Determine the [X, Y] coordinate at the center of the cell enclosing the given text.  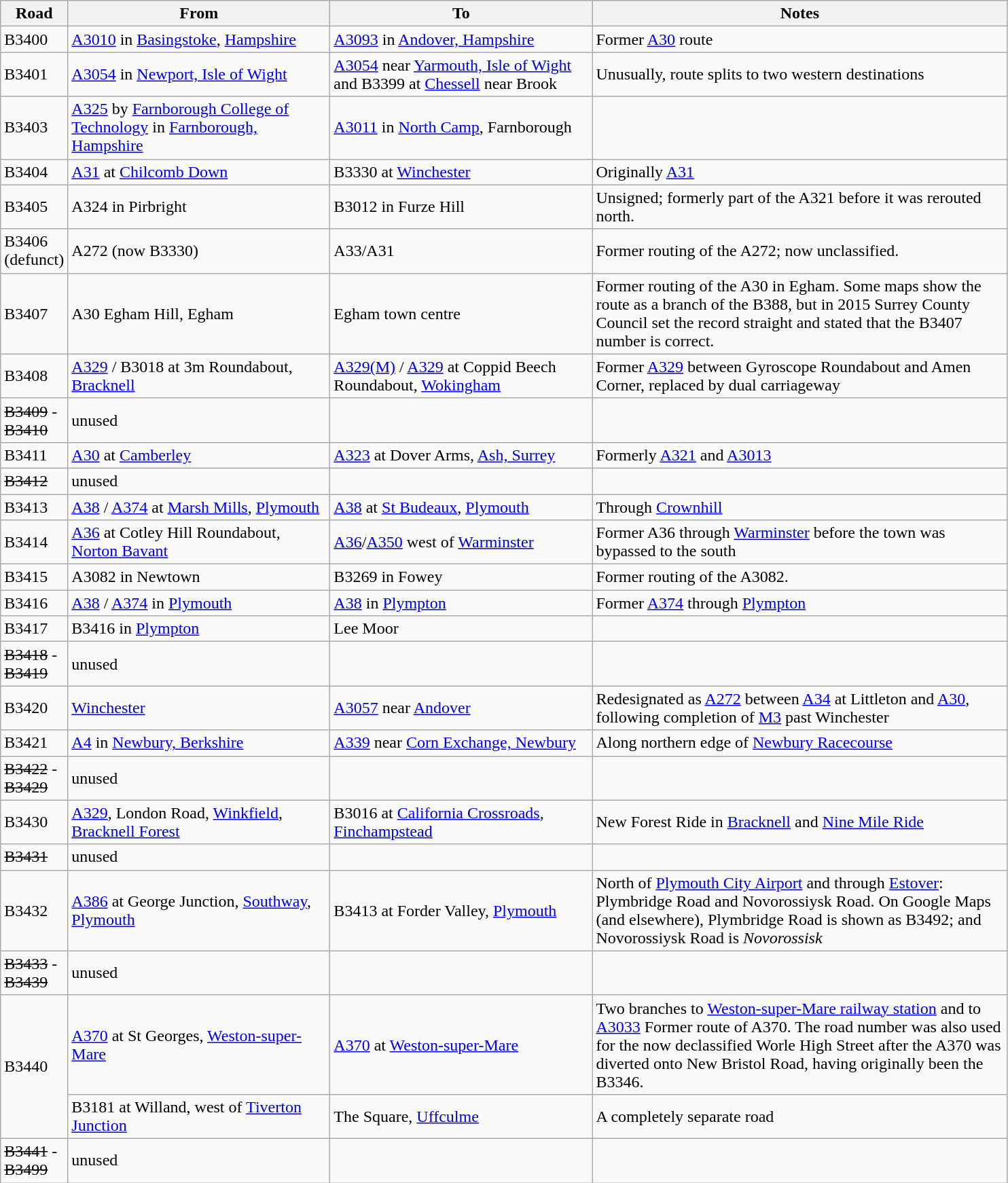
B3405 [34, 206]
A36/A350 west of Warminster [461, 542]
B3417 [34, 629]
Road [34, 14]
Former A329 between Gyroscope Roundabout and Amen Corner, replaced by dual carriageway [800, 376]
Through Crownhill [800, 507]
B3409 - B3410 [34, 420]
B3441 - B3499 [34, 1160]
New Forest Ride in Bracknell and Nine Mile Ride [800, 822]
A339 near Corn Exchange, Newbury [461, 743]
B3431 [34, 857]
Formerly A321 and A3013 [800, 455]
The Square, Uffculme [461, 1116]
A30 Egham Hill, Egham [199, 314]
B3416 [34, 603]
B3407 [34, 314]
B3412 [34, 481]
B3413 at Forder Valley, Plymouth [461, 910]
B3440 [34, 1066]
A329(M) / A329 at Coppid Beech Roundabout, Wokingham [461, 376]
B3418 - B3419 [34, 664]
A38 / A374 at Marsh Mills, Plymouth [199, 507]
A272 (now B3330) [199, 251]
A4 in Newbury, Berkshire [199, 743]
Along northern edge of Newbury Racecourse [800, 743]
B3181 at Willand, west of Tiverton Junction [199, 1116]
B3413 [34, 507]
A38 at St Budeaux, Plymouth [461, 507]
A31 at Chilcomb Down [199, 172]
A323 at Dover Arms, Ash, Surrey [461, 455]
A3011 in North Camp, Farnborough [461, 128]
B3416 in Plympton [199, 629]
B3421 [34, 743]
A30 at Camberley [199, 455]
Notes [800, 14]
B3430 [34, 822]
Egham town centre [461, 314]
Former routing of the A3082. [800, 577]
Unusually, route splits to two western destinations [800, 75]
Lee Moor [461, 629]
B3408 [34, 376]
Former A30 route [800, 39]
Winchester [199, 708]
A325 by Farnborough College of Technology in Farnborough, Hampshire [199, 128]
B3432 [34, 910]
Redesignated as A272 between A34 at Littleton and A30, following completion of M3 past Winchester [800, 708]
B3415 [34, 577]
A completely separate road [800, 1116]
A33/A31 [461, 251]
A3010 in Basingstoke, Hampshire [199, 39]
B3422 - B3429 [34, 778]
From [199, 14]
B3401 [34, 75]
B3406 (defunct) [34, 251]
Former routing of the A272; now unclassified. [800, 251]
A329, London Road, Winkfield, Bracknell Forest [199, 822]
B3433 - B3439 [34, 972]
Former A374 through Plympton [800, 603]
A386 at George Junction, Southway, Plymouth [199, 910]
B3330 at Winchester [461, 172]
B3403 [34, 128]
B3414 [34, 542]
A3054 near Yarmouth, Isle of Wight and B3399 at Chessell near Brook [461, 75]
Originally A31 [800, 172]
A38 / A374 in Plymouth [199, 603]
B3420 [34, 708]
To [461, 14]
B3012 in Furze Hill [461, 206]
B3400 [34, 39]
A36 at Cotley Hill Roundabout, Norton Bavant [199, 542]
B3411 [34, 455]
A38 in Plympton [461, 603]
A370 at St Georges, Weston-super-Mare [199, 1044]
A3093 in Andover, Hampshire [461, 39]
A324 in Pirbright [199, 206]
A3057 near Andover [461, 708]
A370 at Weston-super-Mare [461, 1044]
Unsigned; formerly part of the A321 before it was rerouted north. [800, 206]
B3404 [34, 172]
A3054 in Newport, Isle of Wight [199, 75]
B3016 at California Crossroads, Finchampstead [461, 822]
B3269 in Fowey [461, 577]
A329 / B3018 at 3m Roundabout, Bracknell [199, 376]
A3082 in Newtown [199, 577]
Former A36 through Warminster before the town was bypassed to the south [800, 542]
